Identify which cell holds the provided text, then report its (x, y) central coordinate. 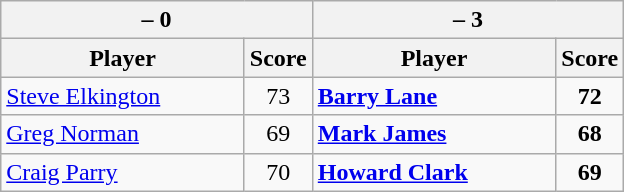
Mark James (434, 134)
Barry Lane (434, 96)
70 (278, 172)
68 (590, 134)
73 (278, 96)
Greg Norman (123, 134)
– 3 (468, 20)
Craig Parry (123, 172)
72 (590, 96)
– 0 (157, 20)
Howard Clark (434, 172)
Steve Elkington (123, 96)
